Pinpoint the cell where the given text exists, returning its [x, y] midpoint coordinate. 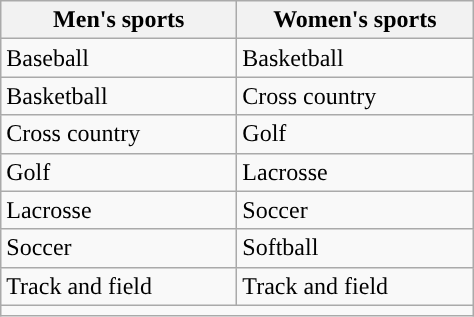
Women's sports [355, 20]
Baseball [119, 58]
Men's sports [119, 20]
Softball [355, 248]
